Return (x, y) of the center of cell containing provided text 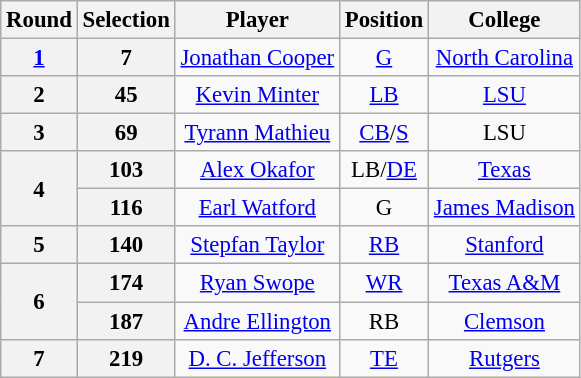
North Carolina (505, 58)
Player (257, 20)
45 (126, 95)
CB/S (384, 133)
187 (126, 321)
Clemson (505, 321)
Rutgers (505, 358)
Andre Ellington (257, 321)
Texas (505, 170)
174 (126, 283)
2 (39, 95)
LB/DE (384, 170)
Kevin Minter (257, 95)
219 (126, 358)
Texas A&M (505, 283)
116 (126, 208)
Tyrann Mathieu (257, 133)
Stanford (505, 245)
Round (39, 20)
5 (39, 245)
Earl Watford (257, 208)
6 (39, 302)
103 (126, 170)
Stepfan Taylor (257, 245)
140 (126, 245)
College (505, 20)
WR (384, 283)
Ryan Swope (257, 283)
Position (384, 20)
Jonathan Cooper (257, 58)
LB (384, 95)
1 (39, 58)
James Madison (505, 208)
4 (39, 188)
Selection (126, 20)
69 (126, 133)
Alex Okafor (257, 170)
3 (39, 133)
D. C. Jefferson (257, 358)
TE (384, 358)
